Scan for the cell matching the given text and deliver its [x, y] coordinate at center. 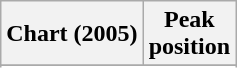
Peakposition [189, 34]
Chart (2005) [72, 34]
